Scan for the cell matching the given text and deliver its (X, Y) coordinate at center. 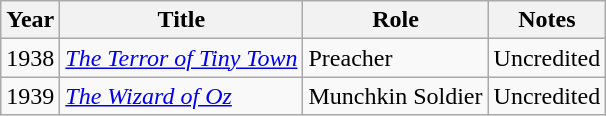
Role (396, 20)
Preacher (396, 58)
1938 (30, 58)
The Terror of Tiny Town (182, 58)
The Wizard of Oz (182, 96)
Year (30, 20)
1939 (30, 96)
Munchkin Soldier (396, 96)
Title (182, 20)
Notes (547, 20)
